Identify which cell holds the provided text, then report its [X, Y] central coordinate. 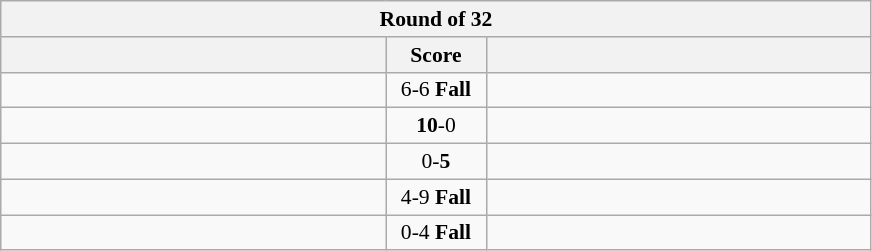
0-5 [436, 162]
Score [436, 55]
4-9 Fall [436, 197]
6-6 Fall [436, 90]
10-0 [436, 126]
0-4 Fall [436, 233]
Round of 32 [436, 19]
